Locate the cell with the specified text and output its [x, y] center coordinate. 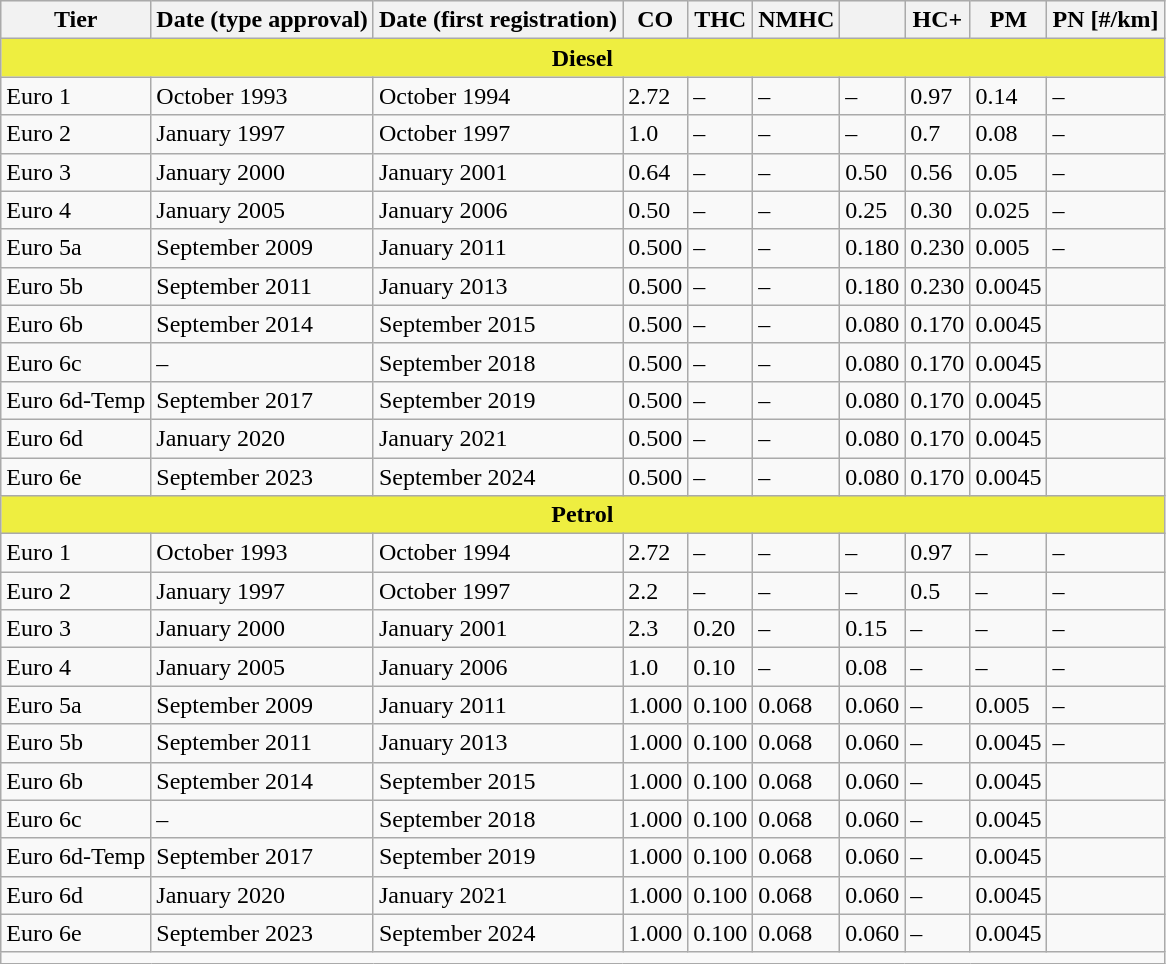
Tier [76, 20]
0.56 [938, 172]
0.20 [720, 629]
0.15 [872, 629]
0.64 [656, 172]
NMHC [796, 20]
0.025 [1008, 210]
0.7 [938, 134]
Petrol [582, 515]
0.25 [872, 210]
HC+ [938, 20]
0.30 [938, 210]
0.10 [720, 667]
Diesel [582, 58]
THC [720, 20]
CO [656, 20]
PM [1008, 20]
2.3 [656, 629]
0.14 [1008, 96]
Date (type approval) [262, 20]
0.5 [938, 591]
2.2 [656, 591]
PN [#/km] [1106, 20]
Date (first registration) [498, 20]
0.05 [1008, 172]
